Pinpoint the cell where the given text exists, returning its [X, Y] midpoint coordinate. 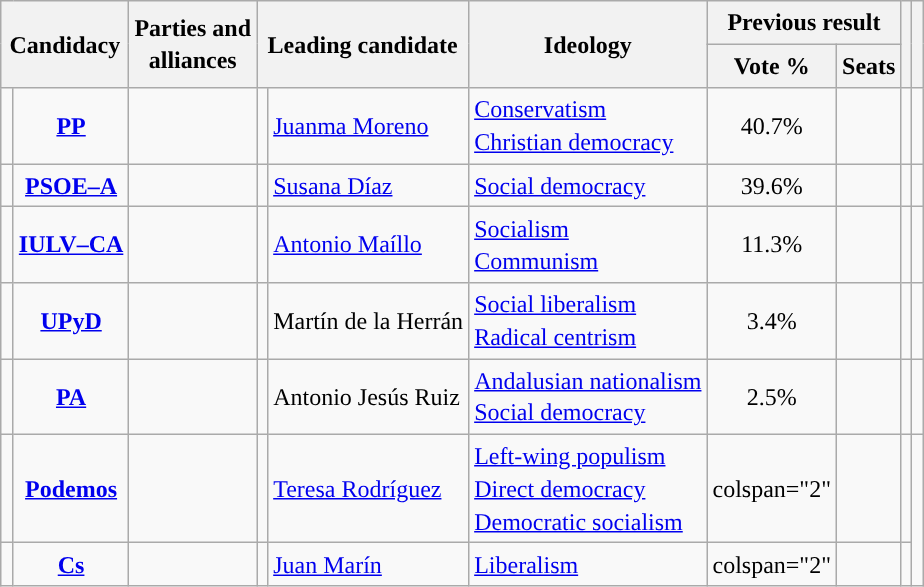
3.4% [772, 321]
Juan Marín [368, 564]
Vote % [772, 66]
Antonio Maíllo [368, 245]
Juanma Moreno [368, 126]
SocialismCommunism [588, 245]
40.7% [772, 126]
Podemos [71, 488]
11.3% [772, 245]
Social democracy [588, 186]
Liberalism [588, 564]
Andalusian nationalismSocial democracy [588, 397]
Cs [71, 564]
Susana Díaz [368, 186]
Seats [869, 66]
Parties andalliances [193, 44]
Ideology [588, 44]
PA [71, 397]
Candidacy [65, 44]
Antonio Jesús Ruiz [368, 397]
Leading candidate [363, 44]
PP [71, 126]
Social liberalismRadical centrism [588, 321]
PSOE–A [71, 186]
IULV–CA [71, 245]
Martín de la Herrán [368, 321]
Previous result [804, 22]
Left-wing populismDirect democracyDemocratic socialism [588, 488]
ConservatismChristian democracy [588, 126]
UPyD [71, 321]
Teresa Rodríguez [368, 488]
2.5% [772, 397]
39.6% [772, 186]
